Find where the given text appears and provide that cell's center as (x, y) coordinate. 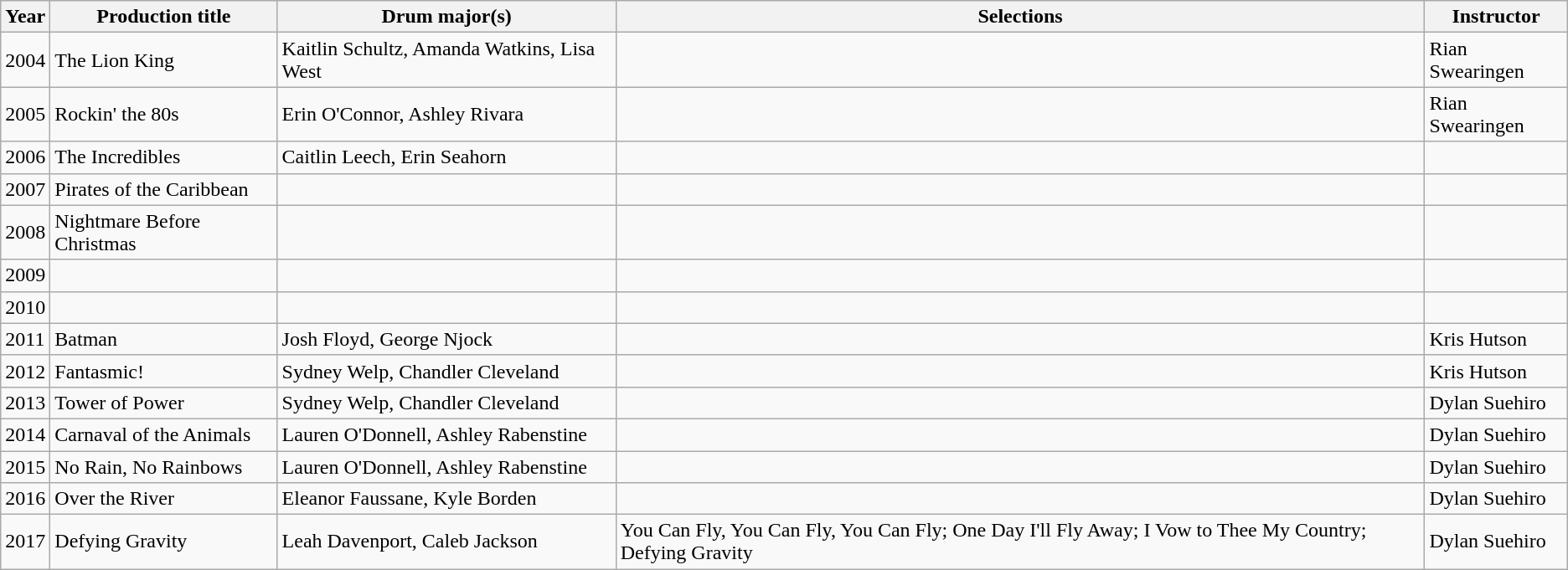
2005 (25, 114)
2011 (25, 339)
Caitlin Leech, Erin Seahorn (446, 157)
Leah Davenport, Caleb Jackson (446, 542)
2009 (25, 275)
Defying Gravity (164, 542)
2017 (25, 542)
Josh Floyd, George Njock (446, 339)
Production title (164, 17)
Selections (1020, 17)
Carnaval of the Animals (164, 434)
Kaitlin Schultz, Amanda Watkins, Lisa West (446, 60)
2007 (25, 189)
2012 (25, 371)
Over the River (164, 499)
2006 (25, 157)
2014 (25, 434)
Erin O'Connor, Ashley Rivara (446, 114)
No Rain, No Rainbows (164, 466)
The Lion King (164, 60)
Drum major(s) (446, 17)
2013 (25, 403)
Instructor (1496, 17)
Year (25, 17)
Nightmare Before Christmas (164, 233)
2008 (25, 233)
Eleanor Faussane, Kyle Borden (446, 499)
Batman (164, 339)
You Can Fly, You Can Fly, You Can Fly; One Day I'll Fly Away; I Vow to Thee My Country; Defying Gravity (1020, 542)
2004 (25, 60)
Pirates of the Caribbean (164, 189)
Tower of Power (164, 403)
Rockin' the 80s (164, 114)
2010 (25, 307)
2015 (25, 466)
The Incredibles (164, 157)
Fantasmic! (164, 371)
2016 (25, 499)
